Output the (X, Y) coordinate of the center of the cell containing the given text.  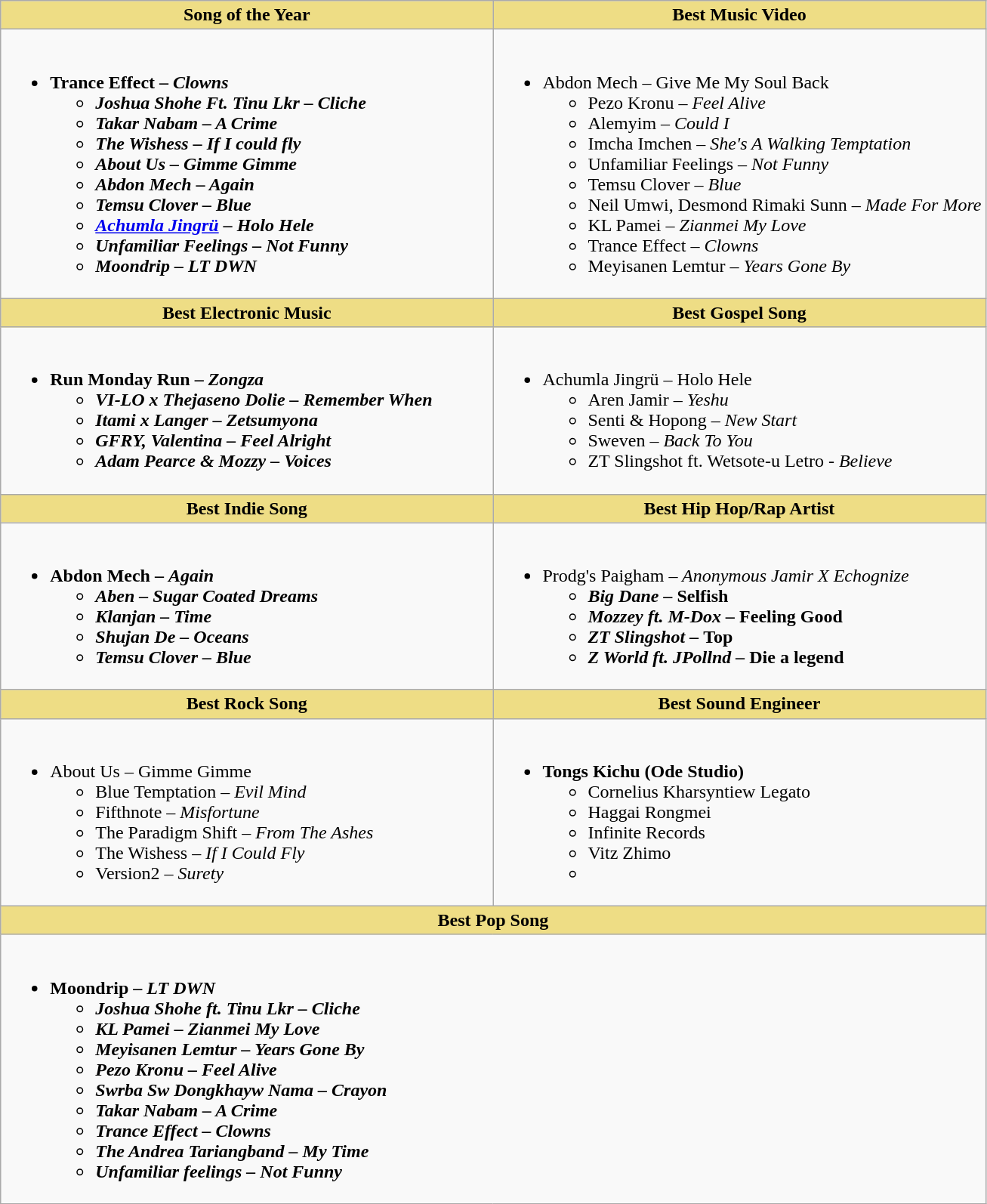
Abdon Mech – AgainAben – Sugar Coated DreamsKlanjan – TimeShujan De – OceansTemsu Clover – Blue (247, 606)
Best Rock Song (247, 704)
Achumla Jingrü – Holo HeleAren Jamir – YeshuSenti & Hopong – New StartSweven – Back To YouZT Slingshot ft. Wetsote-u Letro - Believe (739, 411)
Best Sound Engineer (739, 704)
Best Gospel Song (739, 313)
Best Hip Hop/Rap Artist (739, 508)
Song of the Year (247, 15)
Best Electronic Music (247, 313)
Run Monday Run – ZongzaVI-LO x Thejaseno Dolie – Remember WhenItami x Langer – ZetsumyonaGFRY, Valentina – Feel AlrightAdam Pearce & Mozzy – Voices (247, 411)
Best Pop Song (493, 920)
Prodg's Paigham – Anonymous Jamir X EchognizeBig Dane – SelfishMozzey ft. M-Dox – Feeling GoodZT Slingshot – TopZ World ft. JPollnd – Die a legend (739, 606)
Best Music Video (739, 15)
Best Indie Song (247, 508)
Tongs Kichu (Ode Studio)Cornelius Kharsyntiew LegatoHaggai RongmeiInfinite RecordsVitz Zhimo (739, 812)
